Search for the cell housing the specified text and yield its [x, y] center coordinate. 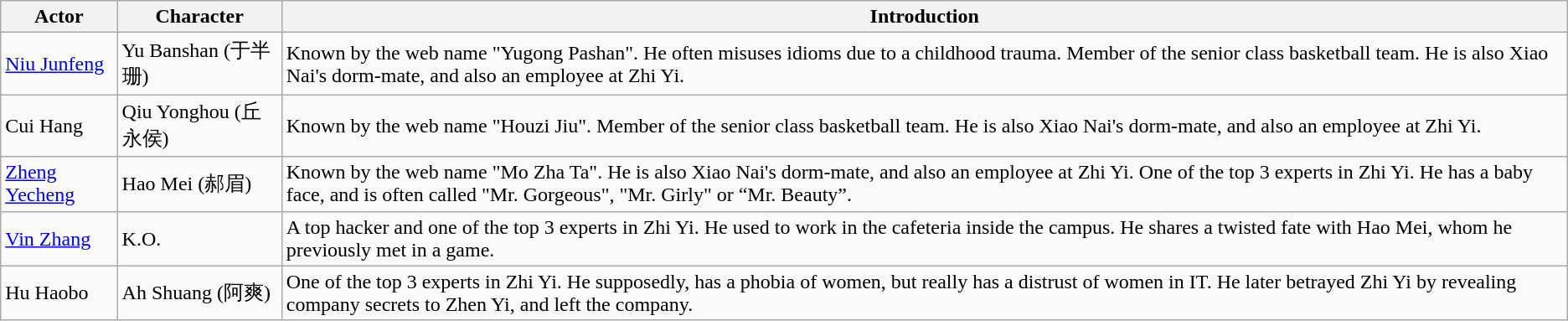
Introduction [925, 17]
Niu Junfeng [59, 64]
Cui Hang [59, 126]
Qiu Yonghou (丘永侯) [199, 126]
Known by the web name "Houzi Jiu". Member of the senior class basketball team. He is also Xiao Nai's dorm-mate, and also an employee at Zhi Yi. [925, 126]
Hu Haobo [59, 293]
Zheng Yecheng [59, 184]
Vin Zhang [59, 238]
Yu Banshan (于半珊) [199, 64]
K.O. [199, 238]
Actor [59, 17]
Hao Mei (郝眉) [199, 184]
Ah Shuang (阿爽) [199, 293]
Character [199, 17]
